For the text-containing cell, return its midpoint in (x, y) coordinate format. 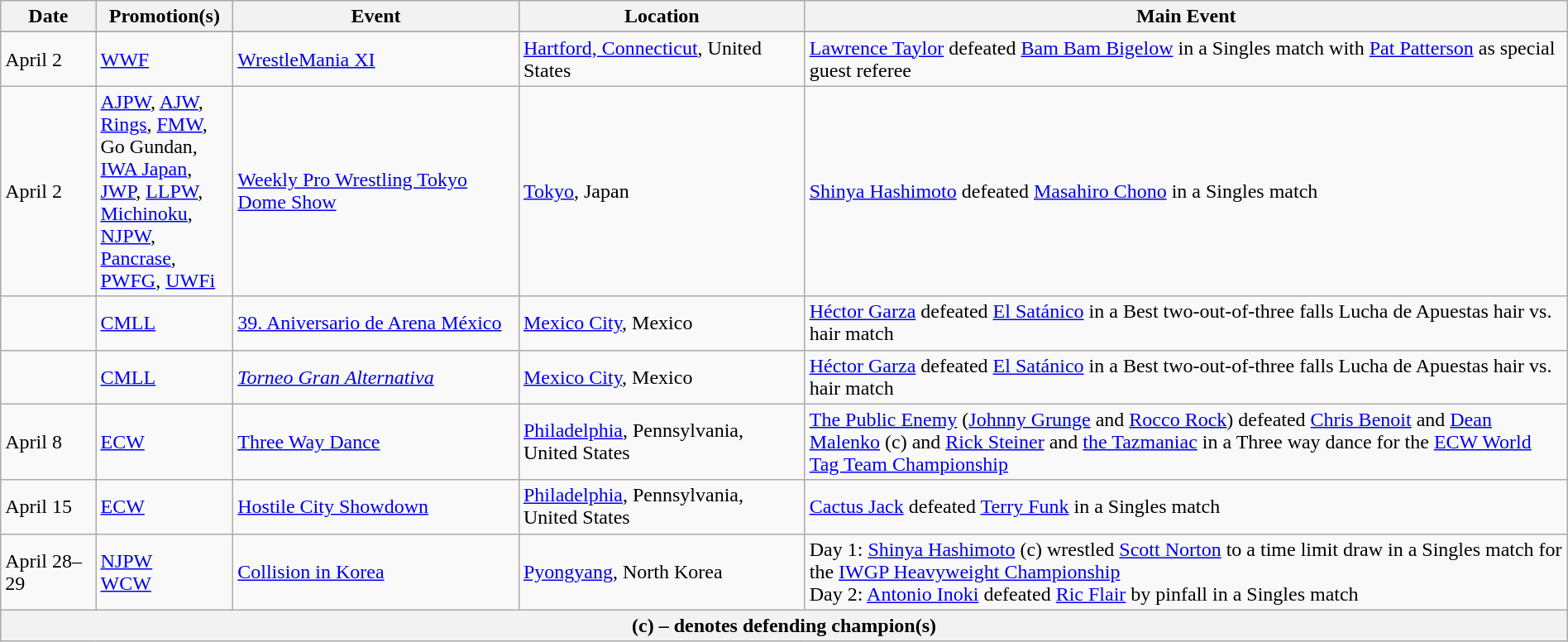
April 28–29 (48, 572)
Pyongyang, North Korea (662, 572)
Shinya Hashimoto defeated Masahiro Chono in a Singles match (1186, 191)
Cactus Jack defeated Terry Funk in a Singles match (1186, 506)
Weekly Pro Wrestling Tokyo Dome Show (376, 191)
Lawrence Taylor defeated Bam Bam Bigelow in a Singles match with Pat Patterson as special guest referee (1186, 60)
Collision in Korea (376, 572)
April 8 (48, 442)
WrestleMania XI (376, 60)
WWF (165, 60)
39. Aniversario de Arena México (376, 323)
Date (48, 17)
Location (662, 17)
Main Event (1186, 17)
Three Way Dance (376, 442)
Promotion(s) (165, 17)
April 15 (48, 506)
AJPW, AJW, Rings, FMW, Go Gundan, IWA Japan, JWP, LLPW, Michinoku, NJPW, Pancrase, PWFG, UWFi (165, 191)
Hartford, Connecticut, United States (662, 60)
NJPW WCW (165, 572)
Hostile City Showdown (376, 506)
Torneo Gran Alternativa (376, 377)
(c) – denotes defending champion(s) (784, 625)
Event (376, 17)
Tokyo, Japan (662, 191)
